Provide the (x, y) coordinate of the cell's center where the given text is located.  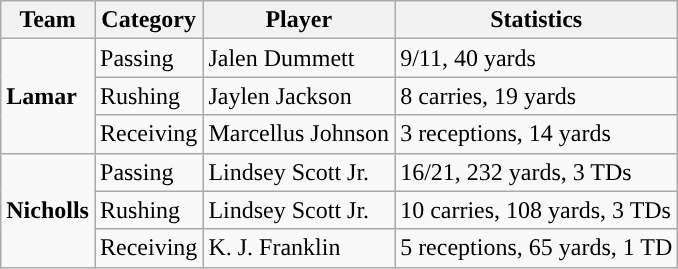
8 carries, 19 yards (536, 96)
Team (48, 20)
K. J. Franklin (299, 248)
Nicholls (48, 210)
16/21, 232 yards, 3 TDs (536, 172)
Jalen Dummett (299, 58)
Player (299, 20)
Jaylen Jackson (299, 96)
3 receptions, 14 yards (536, 134)
Statistics (536, 20)
5 receptions, 65 yards, 1 TD (536, 248)
Category (148, 20)
9/11, 40 yards (536, 58)
Lamar (48, 96)
Marcellus Johnson (299, 134)
10 carries, 108 yards, 3 TDs (536, 210)
